Extract the (x, y) coordinate from the center of the cell holding the provided text.  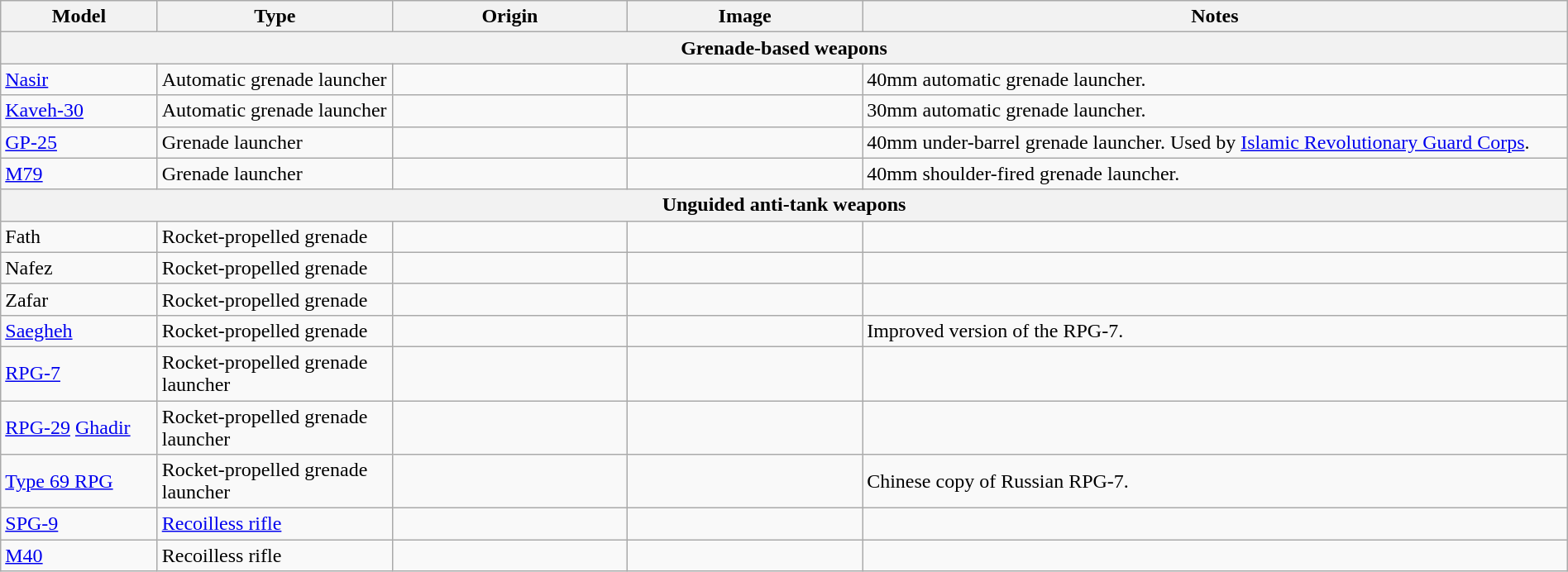
Nafez (79, 268)
Model (79, 17)
M40 (79, 555)
RPG-29 Ghadir (79, 427)
Grenade-based weapons (784, 48)
Type 69 RPG (79, 481)
Image (745, 17)
Unguided anti-tank weapons (784, 205)
Type (275, 17)
30mm automatic grenade launcher. (1216, 111)
Kaveh-30 (79, 111)
Saegheh (79, 331)
Improved version of the RPG-7. (1216, 331)
Nasir (79, 79)
SPG-9 (79, 524)
40mm shoulder-fired grenade launcher. (1216, 174)
40mm under-barrel grenade launcher. Used by Islamic Revolutionary Guard Corps. (1216, 142)
Chinese copy of Russian RPG-7. (1216, 481)
RPG-7 (79, 374)
GP-25 (79, 142)
Notes (1216, 17)
Fath (79, 236)
Zafar (79, 299)
M79 (79, 174)
40mm automatic grenade launcher. (1216, 79)
Origin (509, 17)
